Locate the cell with the specified text and output its (x, y) center coordinate. 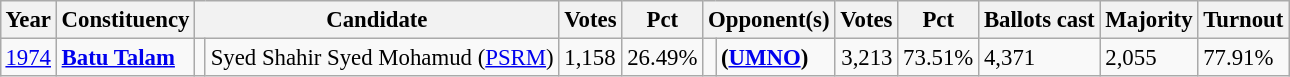
3,213 (866, 57)
26.49% (662, 57)
4,371 (1040, 57)
Majority (1149, 20)
Candidate (377, 20)
Batu Talam (125, 57)
1974 (28, 57)
73.51% (938, 57)
1,158 (590, 57)
Year (28, 20)
(UMNO) (776, 57)
Turnout (1244, 20)
Ballots cast (1040, 20)
Opponent(s) (769, 20)
Constituency (125, 20)
77.91% (1244, 57)
2,055 (1149, 57)
Syed Shahir Syed Mohamud (PSRM) (382, 57)
